Find where the given text appears and provide that cell's center as [x, y] coordinate. 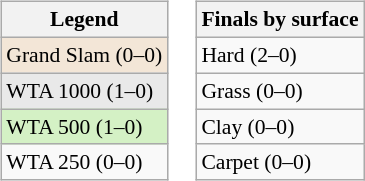
Grand Slam (0–0) [84, 55]
WTA 500 (1–0) [84, 127]
Carpet (0–0) [280, 162]
WTA 250 (0–0) [84, 162]
Hard (2–0) [280, 55]
WTA 1000 (1–0) [84, 91]
Grass (0–0) [280, 91]
Clay (0–0) [280, 127]
Legend [84, 20]
Finals by surface [280, 20]
